Determine the (X, Y) coordinate at the center of the cell enclosing the given text.  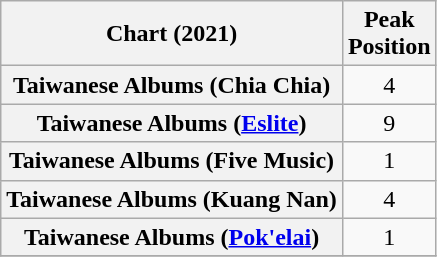
PeakPosition (389, 34)
Taiwanese Albums (Pok'elai) (172, 237)
9 (389, 123)
Taiwanese Albums (Kuang Nan) (172, 199)
Taiwanese Albums (Chia Chia) (172, 85)
Chart (2021) (172, 34)
Taiwanese Albums (Five Music) (172, 161)
Taiwanese Albums (Eslite) (172, 123)
